Find where the given text appears and provide that cell's center as [X, Y] coordinate. 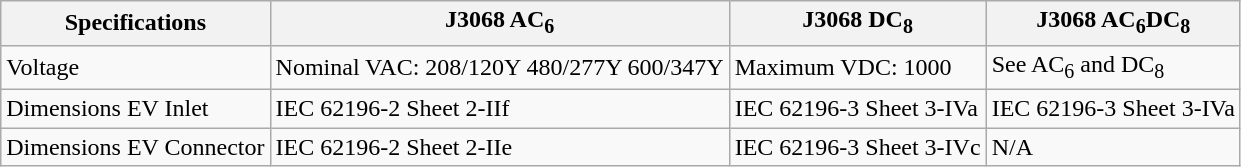
IEC 62196-2 Sheet 2-IIf [500, 108]
Maximum VDC: 1000 [858, 67]
J3068 AC6 [500, 23]
IEC 62196-3 Sheet 3-IVc [858, 147]
Voltage [136, 67]
J3068 DC8 [858, 23]
J3068 AC6DC8 [1113, 23]
Dimensions EV Connector [136, 147]
See AC6 and DC8 [1113, 67]
Specifications [136, 23]
N/A [1113, 147]
Nominal VAC: 208/120Y 480/277Y 600/347Y [500, 67]
Dimensions EV Inlet [136, 108]
IEC 62196-2 Sheet 2-IIe [500, 147]
